Locate the cell with the specified text and output its (x, y) center coordinate. 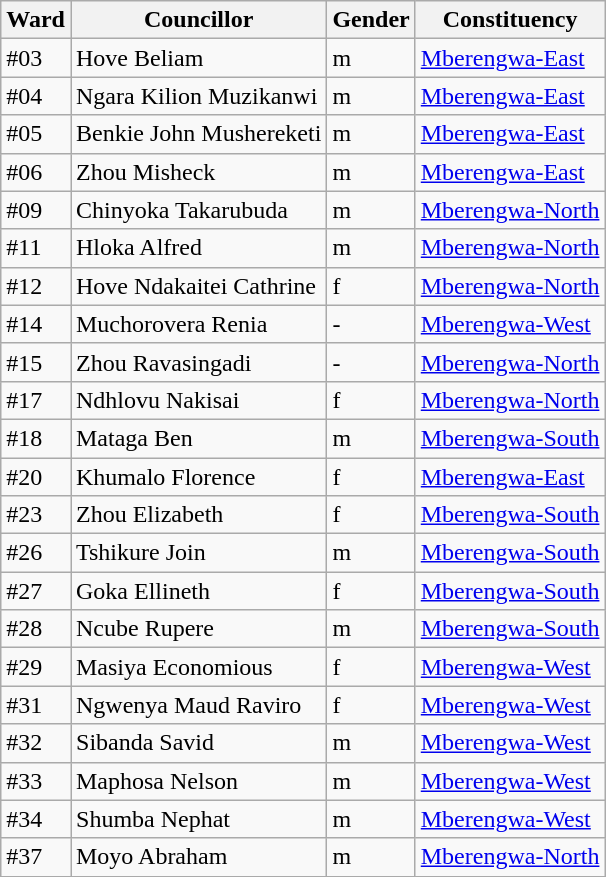
#27 (36, 591)
Shumba Nephat (198, 819)
Khumalo Florence (198, 477)
Tshikure Join (198, 553)
Councillor (198, 20)
#14 (36, 324)
Benkie John Mushereketi (198, 134)
#23 (36, 515)
Goka Ellineth (198, 591)
Zhou Misheck (198, 172)
#26 (36, 553)
#32 (36, 743)
#31 (36, 705)
#29 (36, 667)
Chinyoka Takarubuda (198, 210)
#33 (36, 781)
Ward (36, 20)
#15 (36, 362)
Sibanda Savid (198, 743)
#28 (36, 629)
Constituency (510, 20)
Zhou Ravasingadi (198, 362)
Hove Ndakaitei Cathrine (198, 286)
Mataga Ben (198, 438)
Muchorovera Renia (198, 324)
Moyo Abraham (198, 857)
Maphosa Nelson (198, 781)
Hloka Alfred (198, 248)
#06 (36, 172)
#05 (36, 134)
#04 (36, 96)
#17 (36, 400)
#18 (36, 438)
Ncube Rupere (198, 629)
#12 (36, 286)
Masiya Economious (198, 667)
#37 (36, 857)
Ngwenya Maud Raviro (198, 705)
Ngara Kilion Muzikanwi (198, 96)
#34 (36, 819)
#09 (36, 210)
Gender (371, 20)
Zhou Elizabeth (198, 515)
Ndhlovu Nakisai (198, 400)
#11 (36, 248)
#20 (36, 477)
Hove Beliam (198, 58)
#03 (36, 58)
